Return the [x, y] coordinate for the center point of the cell that contains the specified text.  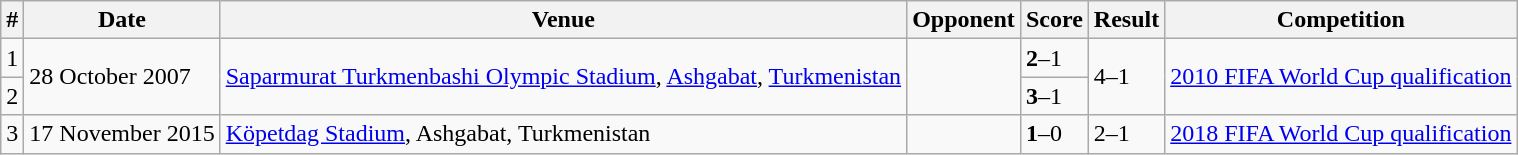
Date [122, 20]
1–0 [1054, 134]
Competition [1341, 20]
28 October 2007 [122, 77]
4–1 [1126, 77]
3 [12, 134]
2018 FIFA World Cup qualification [1341, 134]
1 [12, 58]
3–1 [1054, 96]
Opponent [964, 20]
# [12, 20]
Köpetdag Stadium, Ashgabat, Turkmenistan [563, 134]
Score [1054, 20]
2 [12, 96]
Venue [563, 20]
2010 FIFA World Cup qualification [1341, 77]
17 November 2015 [122, 134]
Result [1126, 20]
Saparmurat Turkmenbashi Olympic Stadium, Ashgabat, Turkmenistan [563, 77]
